Find where the given text appears and provide that cell's center as [X, Y] coordinate. 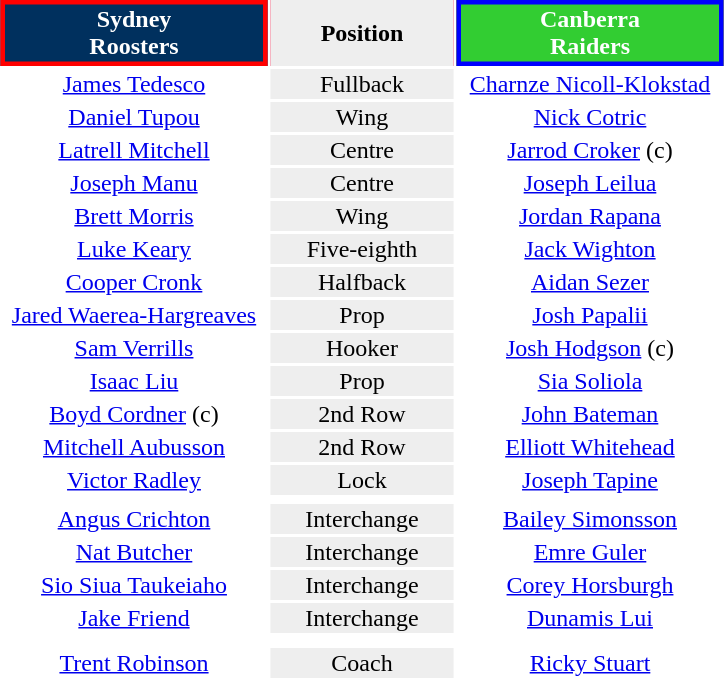
Jarrod Croker (c) [590, 150]
Bailey Simonsson [590, 519]
Trent Robinson [134, 663]
Ricky Stuart [590, 663]
Daniel Tupou [134, 117]
Five-eighth [362, 249]
Hooker [362, 348]
Jared Waerea-Hargreaves [134, 315]
Nick Cotric [590, 117]
Charnze Nicoll-Klokstad [590, 84]
Angus Crichton [134, 519]
Jordan Rapana [590, 216]
Mitchell Aubusson [134, 447]
Brett Morris [134, 216]
Elliott Whitehead [590, 447]
Joseph Tapine [590, 480]
Halfback [362, 282]
Victor Radley [134, 480]
Latrell Mitchell [134, 150]
Boyd Cordner (c) [134, 414]
Aidan Sezer [590, 282]
Jack Wighton [590, 249]
Emre Guler [590, 552]
CanberraRaiders [590, 33]
SydneyRoosters [134, 33]
Position [362, 33]
Sia Soliola [590, 381]
Fullback [362, 84]
Sam Verrills [134, 348]
Cooper Cronk [134, 282]
Josh Papalii [590, 315]
Nat Butcher [134, 552]
Lock [362, 480]
Josh Hodgson (c) [590, 348]
Coach [362, 663]
Jake Friend [134, 618]
James Tedesco [134, 84]
Corey Horsburgh [590, 585]
Luke Keary [134, 249]
Joseph Leilua [590, 183]
John Bateman [590, 414]
Joseph Manu [134, 183]
Isaac Liu [134, 381]
Sio Siua Taukeiaho [134, 585]
Dunamis Lui [590, 618]
